Find where the given text appears and provide that cell's center as [X, Y] coordinate. 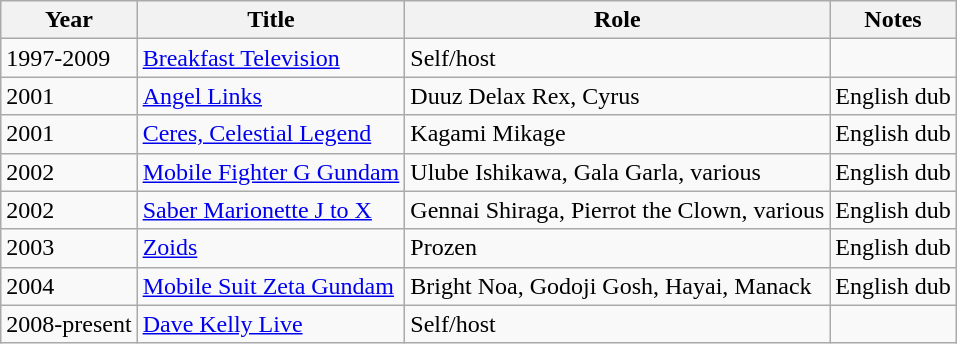
Ceres, Celestial Legend [271, 134]
Prozen [618, 248]
Breakfast Television [271, 58]
Zoids [271, 248]
Gennai Shiraga, Pierrot the Clown, various [618, 210]
Year [69, 20]
2004 [69, 286]
Angel Links [271, 96]
2008-present [69, 324]
Bright Noa, Godoji Gosh, Hayai, Manack [618, 286]
Ulube Ishikawa, Gala Garla, various [618, 172]
1997-2009 [69, 58]
Title [271, 20]
Duuz Delax Rex, Cyrus [618, 96]
Mobile Fighter G Gundam [271, 172]
Mobile Suit Zeta Gundam [271, 286]
Kagami Mikage [618, 134]
Dave Kelly Live [271, 324]
Notes [893, 20]
Role [618, 20]
2003 [69, 248]
Saber Marionette J to X [271, 210]
